Provide the (X, Y) coordinate of the cell's center where the given text is located.  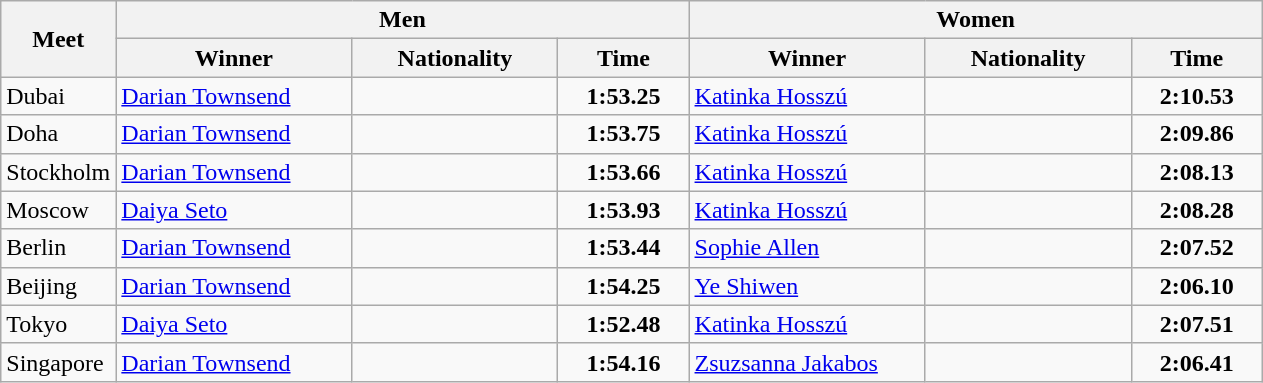
1:53.66 (624, 172)
1:54.16 (624, 362)
Meet (58, 39)
Ye Shiwen (807, 286)
Zsuzsanna Jakabos (807, 362)
2:09.86 (1196, 134)
Dubai (58, 96)
2:06.41 (1196, 362)
Moscow (58, 210)
Doha (58, 134)
Beijing (58, 286)
2:08.13 (1196, 172)
2:07.52 (1196, 248)
1:54.25 (624, 286)
Men (402, 20)
1:53.75 (624, 134)
1:53.44 (624, 248)
1:53.25 (624, 96)
2:10.53 (1196, 96)
Stockholm (58, 172)
2:08.28 (1196, 210)
1:52.48 (624, 324)
Berlin (58, 248)
Sophie Allen (807, 248)
1:53.93 (624, 210)
2:07.51 (1196, 324)
2:06.10 (1196, 286)
Women (976, 20)
Tokyo (58, 324)
Singapore (58, 362)
